For the text-containing cell, return its midpoint in (X, Y) coordinate format. 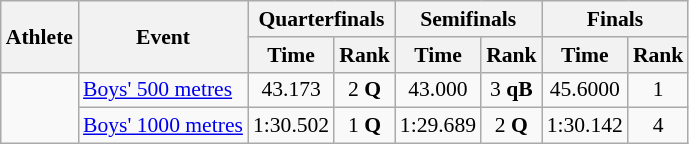
1 Q (364, 126)
1:30.502 (291, 126)
3 qB (512, 90)
43.173 (291, 90)
Finals (616, 19)
43.000 (438, 90)
Semifinals (468, 19)
45.6000 (585, 90)
Athlete (40, 36)
Quarterfinals (322, 19)
Boys' 1000 metres (163, 126)
1:30.142 (585, 126)
1:29.689 (438, 126)
Boys' 500 metres (163, 90)
1 (658, 90)
Event (163, 36)
4 (658, 126)
